Extract the [x, y] coordinate from the center of the cell holding the provided text.  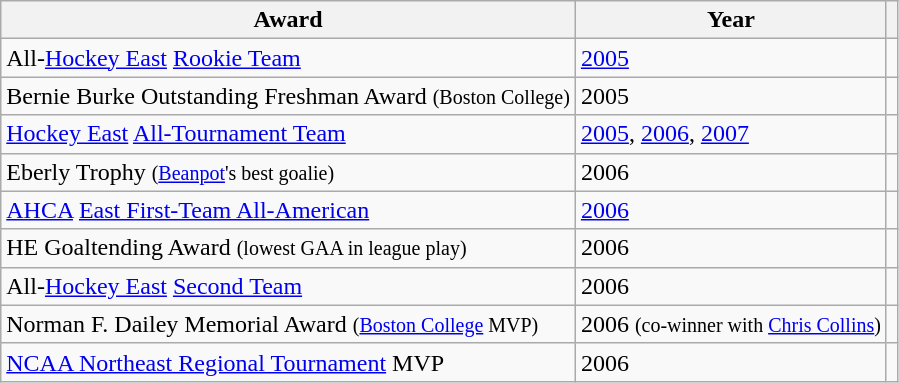
Award [288, 20]
Hockey East All-Tournament Team [288, 134]
2005, 2006, 2007 [730, 134]
2006 (co-winner with Chris Collins) [730, 324]
NCAA Northeast Regional Tournament MVP [288, 362]
AHCA East First-Team All-American [288, 210]
Eberly Trophy (Beanpot's best goalie) [288, 172]
All-Hockey East Rookie Team [288, 58]
All-Hockey East Second Team [288, 286]
Bernie Burke Outstanding Freshman Award (Boston College) [288, 96]
HE Goaltending Award (lowest GAA in league play) [288, 248]
Year [730, 20]
Norman F. Dailey Memorial Award (Boston College MVP) [288, 324]
